Find where the given text appears and provide that cell's center as [x, y] coordinate. 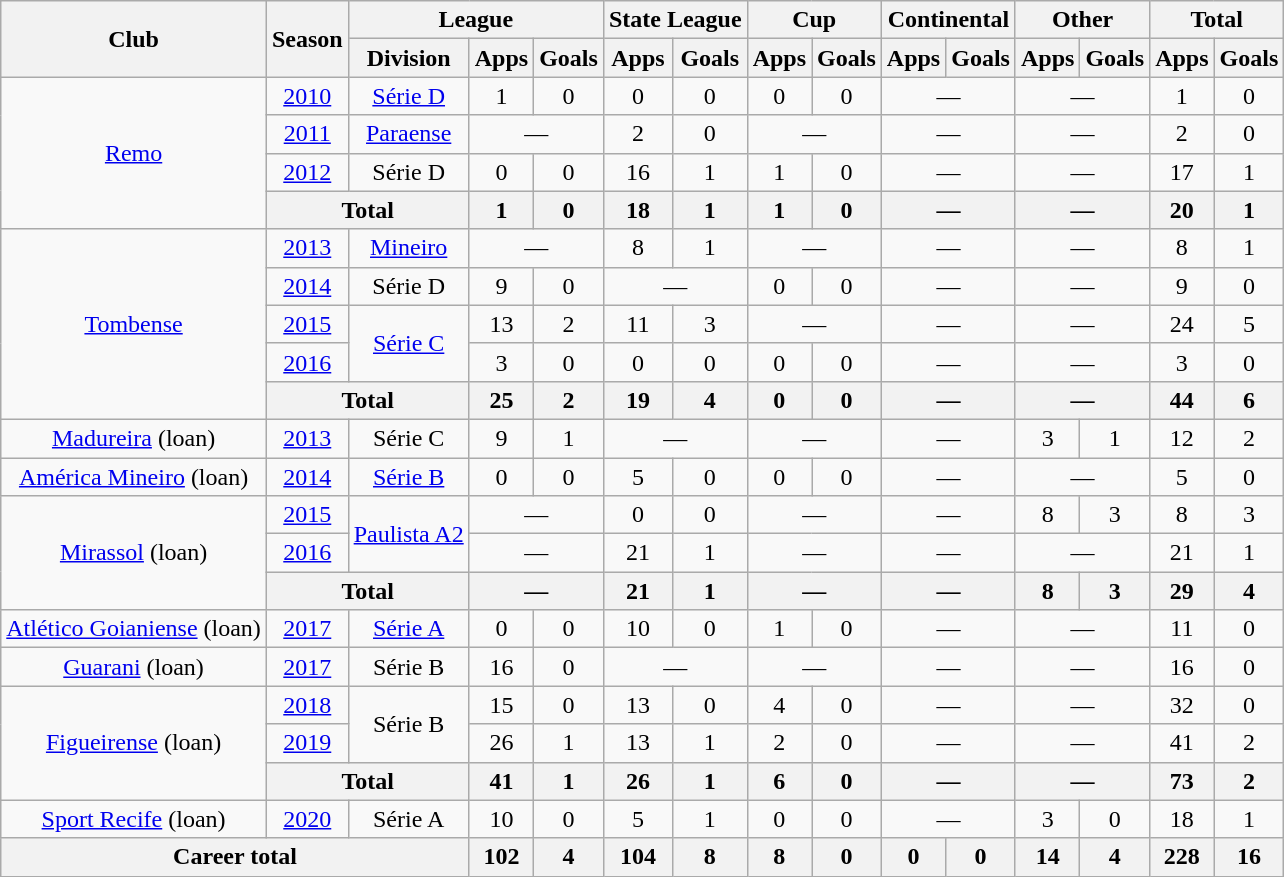
20 [1182, 210]
44 [1182, 400]
14 [1047, 857]
73 [1182, 781]
Atlético Goianiense (loan) [134, 629]
Mirassol (loan) [134, 553]
Tombense [134, 324]
Career total [235, 857]
League [476, 20]
2019 [307, 743]
29 [1182, 591]
Paraense [408, 134]
Sport Recife (loan) [134, 819]
State League [675, 20]
Madureira (loan) [134, 438]
102 [501, 857]
24 [1182, 324]
32 [1182, 705]
Guarani (loan) [134, 667]
17 [1182, 172]
2018 [307, 705]
Season [307, 39]
15 [501, 705]
Paulista A2 [408, 534]
25 [501, 400]
Remo [134, 153]
2010 [307, 96]
Club [134, 39]
2011 [307, 134]
228 [1182, 857]
2012 [307, 172]
19 [638, 400]
2020 [307, 819]
Mineiro [408, 248]
América Mineiro (loan) [134, 477]
104 [638, 857]
Cup [814, 20]
Other [1082, 20]
12 [1182, 438]
Continental [948, 20]
Figueirense (loan) [134, 743]
Division [408, 58]
